Pinpoint the cell where the given text exists, returning its (x, y) midpoint coordinate. 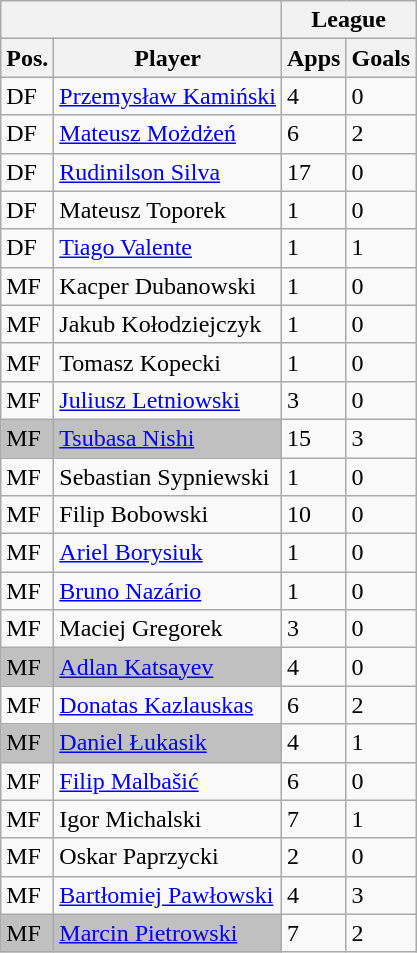
Sebastian Sypniewski (168, 477)
15 (314, 438)
Ariel Borysiuk (168, 553)
Bruno Nazário (168, 591)
Pos. (28, 58)
Player (168, 58)
Goals (381, 58)
Juliusz Letniowski (168, 400)
Filip Bobowski (168, 515)
Marcin Pietrowski (168, 933)
Oskar Paprzycki (168, 857)
Mateusz Możdżeń (168, 134)
Mateusz Toporek (168, 210)
Apps (314, 58)
Tiago Valente (168, 248)
Donatas Kazlauskas (168, 705)
Przemysław Kamiński (168, 96)
Igor Michalski (168, 819)
Adlan Katsayev (168, 667)
Tomasz Kopecki (168, 362)
Kacper Dubanowski (168, 286)
17 (314, 172)
League (349, 20)
Jakub Kołodziejczyk (168, 324)
10 (314, 515)
Tsubasa Nishi (168, 438)
Rudinilson Silva (168, 172)
Daniel Łukasik (168, 743)
Maciej Gregorek (168, 629)
Filip Malbašić (168, 781)
Bartłomiej Pawłowski (168, 895)
